Provide the [x, y] coordinate of the cell's center where the given text is located.  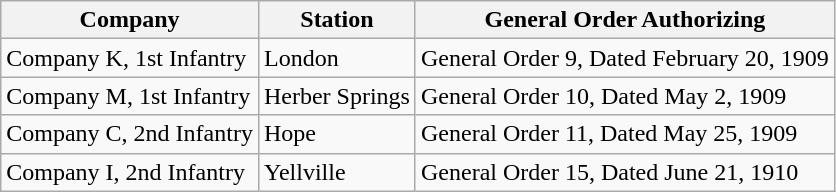
Station [336, 20]
General Order 10, Dated May 2, 1909 [624, 96]
General Order Authorizing [624, 20]
Company I, 2nd Infantry [130, 172]
Company K, 1st Infantry [130, 58]
General Order 9, Dated February 20, 1909 [624, 58]
Hope [336, 134]
Company [130, 20]
Yellville [336, 172]
Herber Springs [336, 96]
General Order 11, Dated May 25, 1909 [624, 134]
General Order 15, Dated June 21, 1910 [624, 172]
London [336, 58]
Company C, 2nd Infantry [130, 134]
Company M, 1st Infantry [130, 96]
